Provide the [x, y] coordinate of the cell's center where the given text is located.  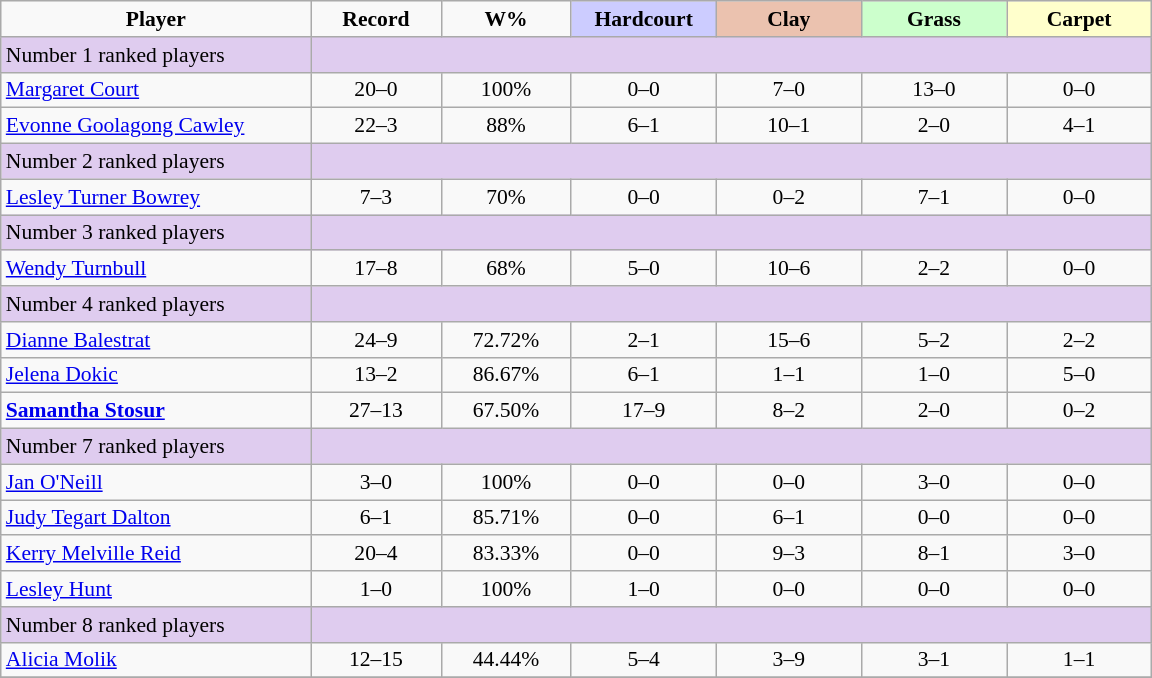
Evonne Goolagong Cawley [156, 126]
44.44% [506, 660]
Wendy Turnbull [156, 269]
4–1 [1078, 126]
2–1 [644, 340]
7–1 [934, 197]
Alicia Molik [156, 660]
Jan O'Neill [156, 482]
9–3 [788, 554]
88% [506, 126]
17–8 [376, 269]
8–1 [934, 554]
Jelena Dokic [156, 375]
20–0 [376, 90]
12–15 [376, 660]
Number 4 ranked players [156, 304]
Carpet [1078, 19]
Lesley Turner Bowrey [156, 197]
10–1 [788, 126]
Number 7 ranked players [156, 447]
17–9 [644, 411]
Record [376, 19]
5–4 [644, 660]
20–4 [376, 554]
Margaret Court [156, 90]
13–2 [376, 375]
3–1 [934, 660]
67.50% [506, 411]
8–2 [788, 411]
68% [506, 269]
83.33% [506, 554]
Lesley Hunt [156, 589]
22–3 [376, 126]
10–6 [788, 269]
Number 8 ranked players [156, 625]
13–0 [934, 90]
7–0 [788, 90]
72.72% [506, 340]
Clay [788, 19]
Hardcourt [644, 19]
24–9 [376, 340]
5–2 [934, 340]
Kerry Melville Reid [156, 554]
Player [156, 19]
Number 1 ranked players [156, 55]
W% [506, 19]
Judy Tegart Dalton [156, 518]
Number 3 ranked players [156, 233]
15–6 [788, 340]
86.67% [506, 375]
3–9 [788, 660]
7–3 [376, 197]
Grass [934, 19]
Samantha Stosur [156, 411]
85.71% [506, 518]
70% [506, 197]
Dianne Balestrat [156, 340]
27–13 [376, 411]
Number 2 ranked players [156, 162]
